From the cell containing the given text, extract its center point as [X, Y] coordinate. 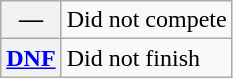
DNF [31, 58]
— [31, 20]
Did not finish [146, 58]
Did not compete [146, 20]
